Return the [X, Y] coordinate for the center point of the cell that contains the specified text.  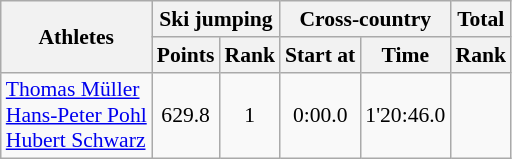
Athletes [76, 36]
Cross-country [365, 19]
0:00.0 [320, 116]
629.8 [186, 116]
Total [480, 19]
Start at [320, 55]
1'20:46.0 [405, 116]
Thomas MüllerHans-Peter PohlHubert Schwarz [76, 116]
Ski jumping [216, 19]
Time [405, 55]
Points [186, 55]
1 [250, 116]
